Identify which cell holds the provided text, then report its (X, Y) central coordinate. 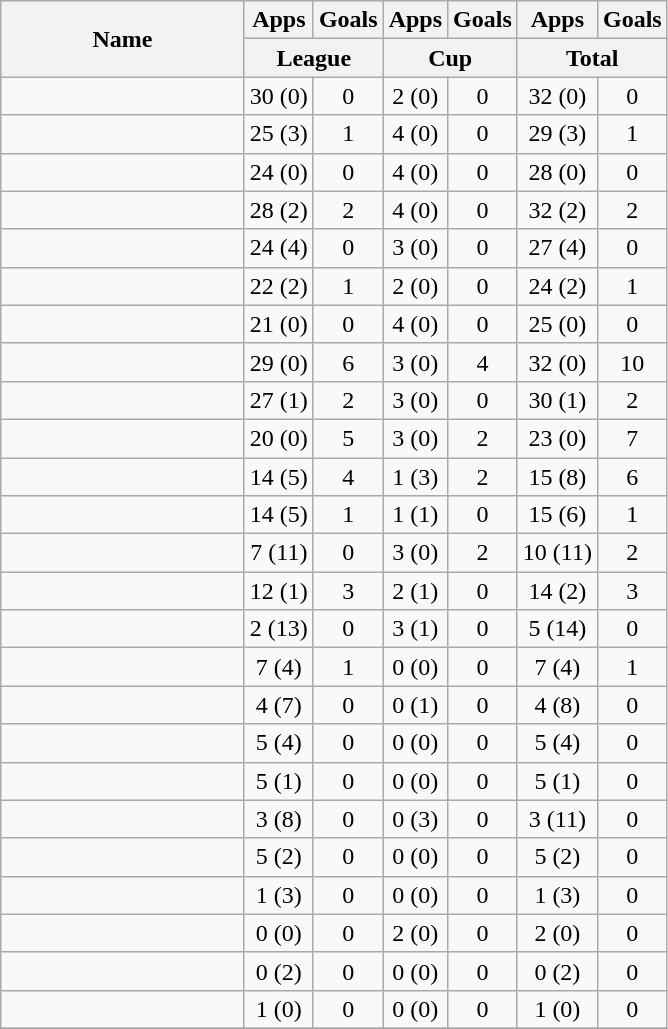
Cup (450, 58)
25 (3) (278, 134)
0 (3) (415, 819)
7 (11) (278, 553)
29 (0) (278, 362)
2 (13) (278, 629)
1 (1) (415, 515)
3 (1) (415, 629)
4 (8) (557, 705)
12 (1) (278, 591)
24 (2) (557, 286)
22 (2) (278, 286)
25 (0) (557, 324)
3 (8) (278, 819)
27 (4) (557, 248)
29 (3) (557, 134)
14 (2) (557, 591)
15 (6) (557, 515)
League (314, 58)
32 (2) (557, 210)
4 (7) (278, 705)
5 (14) (557, 629)
20 (0) (278, 438)
10 (11) (557, 553)
24 (0) (278, 172)
2 (1) (415, 591)
30 (0) (278, 96)
5 (348, 438)
7 (632, 438)
3 (11) (557, 819)
23 (0) (557, 438)
15 (8) (557, 477)
21 (0) (278, 324)
27 (1) (278, 400)
28 (0) (557, 172)
24 (4) (278, 248)
10 (632, 362)
0 (1) (415, 705)
28 (2) (278, 210)
30 (1) (557, 400)
Name (123, 39)
Total (592, 58)
